Identify which cell holds the provided text, then report its (X, Y) central coordinate. 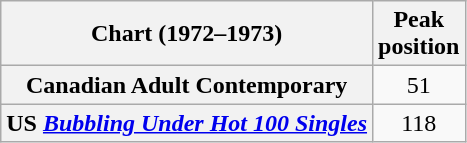
118 (419, 123)
Chart (1972–1973) (187, 34)
51 (419, 85)
US Bubbling Under Hot 100 Singles (187, 123)
Peakposition (419, 34)
Canadian Adult Contemporary (187, 85)
